Identify which cell holds the provided text, then report its (X, Y) central coordinate. 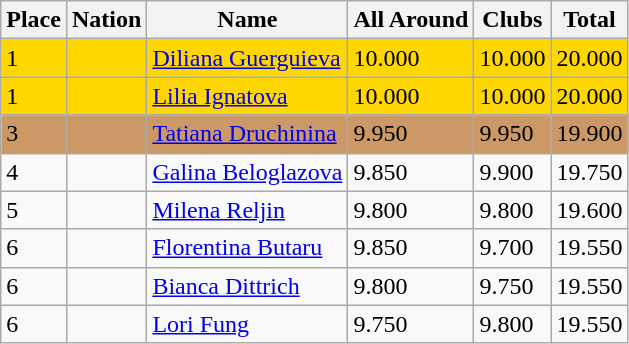
5 (34, 210)
19.750 (590, 172)
19.600 (590, 210)
19.900 (590, 134)
Galina Beloglazova (248, 172)
9.700 (512, 248)
Clubs (512, 20)
9.900 (512, 172)
3 (34, 134)
4 (34, 172)
Nation (106, 20)
Name (248, 20)
Bianca Dittrich (248, 286)
Milena Reljin (248, 210)
Total (590, 20)
Place (34, 20)
Lilia Ignatova (248, 96)
Tatiana Druchinina (248, 134)
Diliana Guerguieva (248, 58)
All Around (411, 20)
Florentina Butaru (248, 248)
Lori Fung (248, 324)
